Capture the cell that displays the provided text and extract its (x, y) central coordinate. 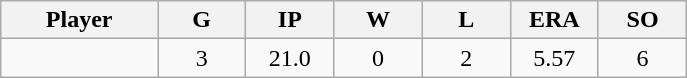
ERA (554, 20)
6 (642, 58)
Player (80, 20)
21.0 (290, 58)
3 (202, 58)
L (466, 20)
2 (466, 58)
W (378, 20)
0 (378, 58)
5.57 (554, 58)
IP (290, 20)
SO (642, 20)
G (202, 20)
